Return the [X, Y] coordinate for the center point of the cell that contains the specified text.  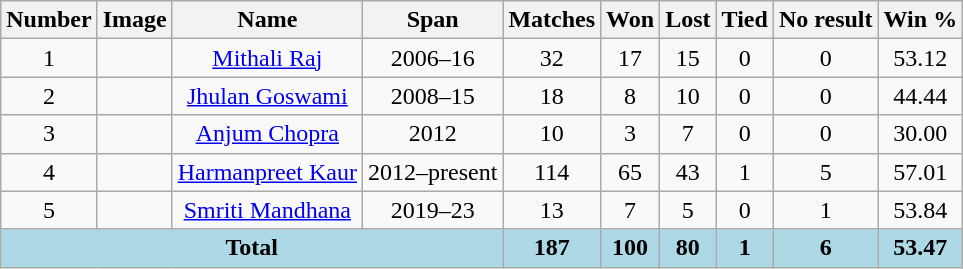
2006–16 [433, 58]
2012–present [433, 172]
8 [630, 96]
Anjum Chopra [267, 134]
44.44 [920, 96]
Matches [552, 20]
2008–15 [433, 96]
2012 [433, 134]
53.84 [920, 210]
43 [688, 172]
Jhulan Goswami [267, 96]
100 [630, 248]
Number [49, 20]
114 [552, 172]
80 [688, 248]
Image [134, 20]
4 [49, 172]
18 [552, 96]
Tied [744, 20]
57.01 [920, 172]
Mithali Raj [267, 58]
13 [552, 210]
Win % [920, 20]
Name [267, 20]
53.12 [920, 58]
Harmanpreet Kaur [267, 172]
30.00 [920, 134]
17 [630, 58]
Smriti Mandhana [267, 210]
2 [49, 96]
2019–23 [433, 210]
32 [552, 58]
No result [826, 20]
Total [252, 248]
Won [630, 20]
65 [630, 172]
Span [433, 20]
187 [552, 248]
Lost [688, 20]
53.47 [920, 248]
15 [688, 58]
6 [826, 248]
